Determine the [X, Y] coordinate at the center of the cell enclosing the given text.  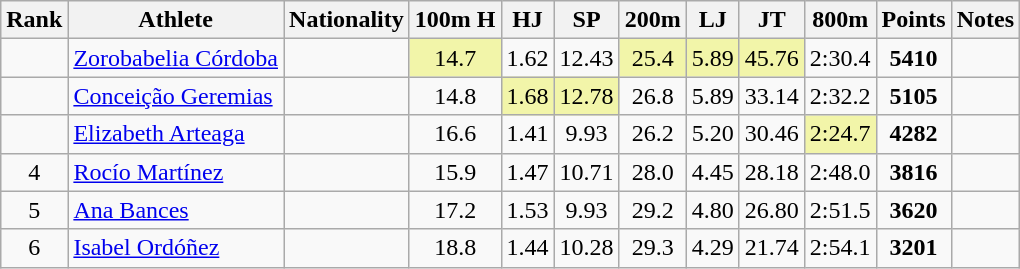
2:54.1 [840, 248]
Rocío Martínez [176, 172]
6 [34, 248]
4 [34, 172]
1.44 [528, 248]
Ana Bances [176, 210]
5 [34, 210]
2:30.4 [840, 58]
SP [586, 20]
Rank [34, 20]
200m [652, 20]
3201 [914, 248]
17.2 [455, 210]
3620 [914, 210]
14.8 [455, 96]
JT [772, 20]
33.14 [772, 96]
10.28 [586, 248]
Points [914, 20]
2:32.2 [840, 96]
25.4 [652, 58]
29.2 [652, 210]
30.46 [772, 134]
800m [840, 20]
Athlete [176, 20]
5.20 [712, 134]
28.0 [652, 172]
Nationality [347, 20]
2:48.0 [840, 172]
2:51.5 [840, 210]
4.45 [712, 172]
Notes [985, 20]
28.18 [772, 172]
1.62 [528, 58]
12.43 [586, 58]
26.8 [652, 96]
1.68 [528, 96]
10.71 [586, 172]
5105 [914, 96]
15.9 [455, 172]
21.74 [772, 248]
12.78 [586, 96]
26.80 [772, 210]
5410 [914, 58]
45.76 [772, 58]
14.7 [455, 58]
4.80 [712, 210]
Elizabeth Arteaga [176, 134]
Zorobabelia Córdoba [176, 58]
3816 [914, 172]
4282 [914, 134]
2:24.7 [840, 134]
Conceição Geremias [176, 96]
Isabel Ordóñez [176, 248]
4.29 [712, 248]
1.47 [528, 172]
1.53 [528, 210]
16.6 [455, 134]
26.2 [652, 134]
18.8 [455, 248]
100m H [455, 20]
LJ [712, 20]
29.3 [652, 248]
HJ [528, 20]
1.41 [528, 134]
